Search for the cell housing the specified text and yield its [x, y] center coordinate. 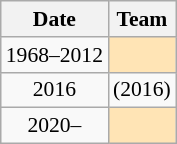
Team [142, 19]
1968–2012 [54, 55]
Date [54, 19]
2016 [54, 90]
(2016) [142, 90]
2020– [54, 126]
